Identify which cell holds the provided text, then report its (X, Y) central coordinate. 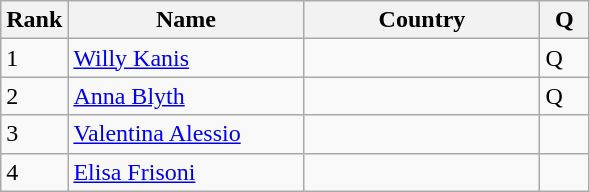
Name (186, 20)
Elisa Frisoni (186, 172)
Valentina Alessio (186, 134)
2 (34, 96)
1 (34, 58)
4 (34, 172)
Rank (34, 20)
Anna Blyth (186, 96)
3 (34, 134)
Willy Kanis (186, 58)
Country (422, 20)
